Capture the cell that displays the provided text and extract its [X, Y] central coordinate. 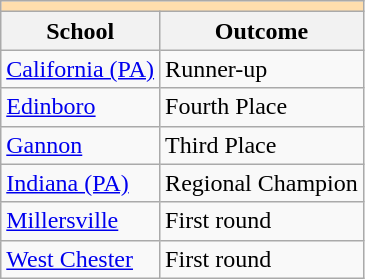
Millersville [80, 221]
California (PA) [80, 69]
School [80, 31]
West Chester [80, 259]
Regional Champion [262, 183]
Fourth Place [262, 107]
Outcome [262, 31]
Third Place [262, 145]
Edinboro [80, 107]
Indiana (PA) [80, 183]
Gannon [80, 145]
Runner-up [262, 69]
